Pinpoint the cell where the given text exists, returning its (X, Y) midpoint coordinate. 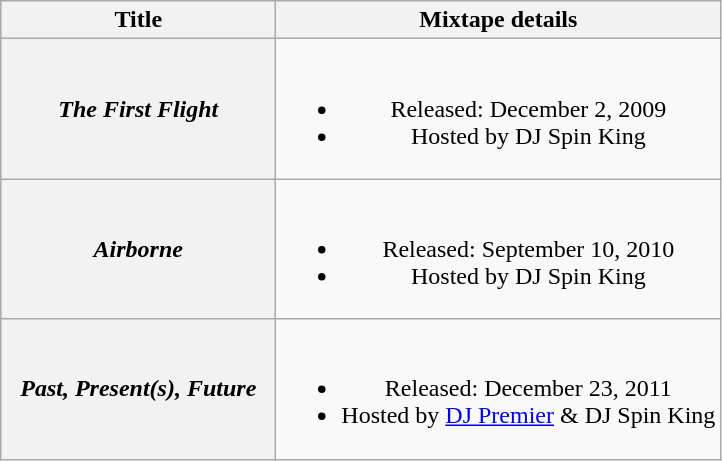
Released: September 10, 2010Hosted by DJ Spin King (498, 249)
Title (138, 20)
Released: December 23, 2011Hosted by DJ Premier & DJ Spin King (498, 389)
The First Flight (138, 109)
Mixtape details (498, 20)
Released: December 2, 2009Hosted by DJ Spin King (498, 109)
Airborne (138, 249)
Past, Present(s), Future (138, 389)
